Output the [x, y] coordinate of the center of the cell containing the given text.  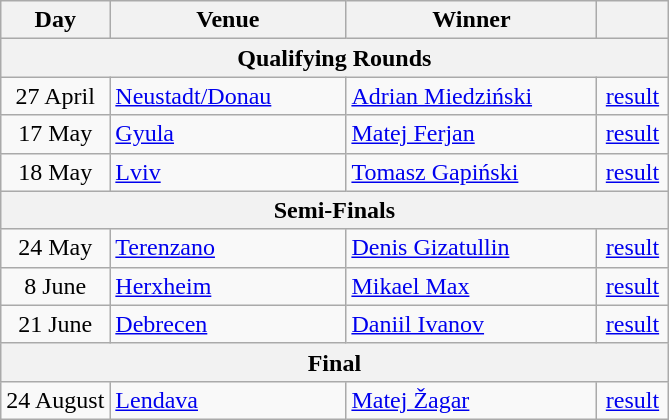
Herxheim [228, 286]
18 May [56, 172]
Daniil Ivanov [472, 324]
Terenzano [228, 248]
8 June [56, 286]
Matej Ferjan [472, 134]
27 April [56, 96]
Matej Žagar [472, 400]
17 May [56, 134]
Gyula [228, 134]
Lendava [228, 400]
Lviv [228, 172]
Mikael Max [472, 286]
Final [334, 362]
Day [56, 20]
21 June [56, 324]
Debrecen [228, 324]
Qualifying Rounds [334, 58]
Winner [472, 20]
Venue [228, 20]
24 May [56, 248]
Semi-Finals [334, 210]
Neustadt/Donau [228, 96]
Denis Gizatullin [472, 248]
Tomasz Gapiński [472, 172]
24 August [56, 400]
Adrian Miedziński [472, 96]
